Pinpoint the cell where the given text exists, returning its (X, Y) midpoint coordinate. 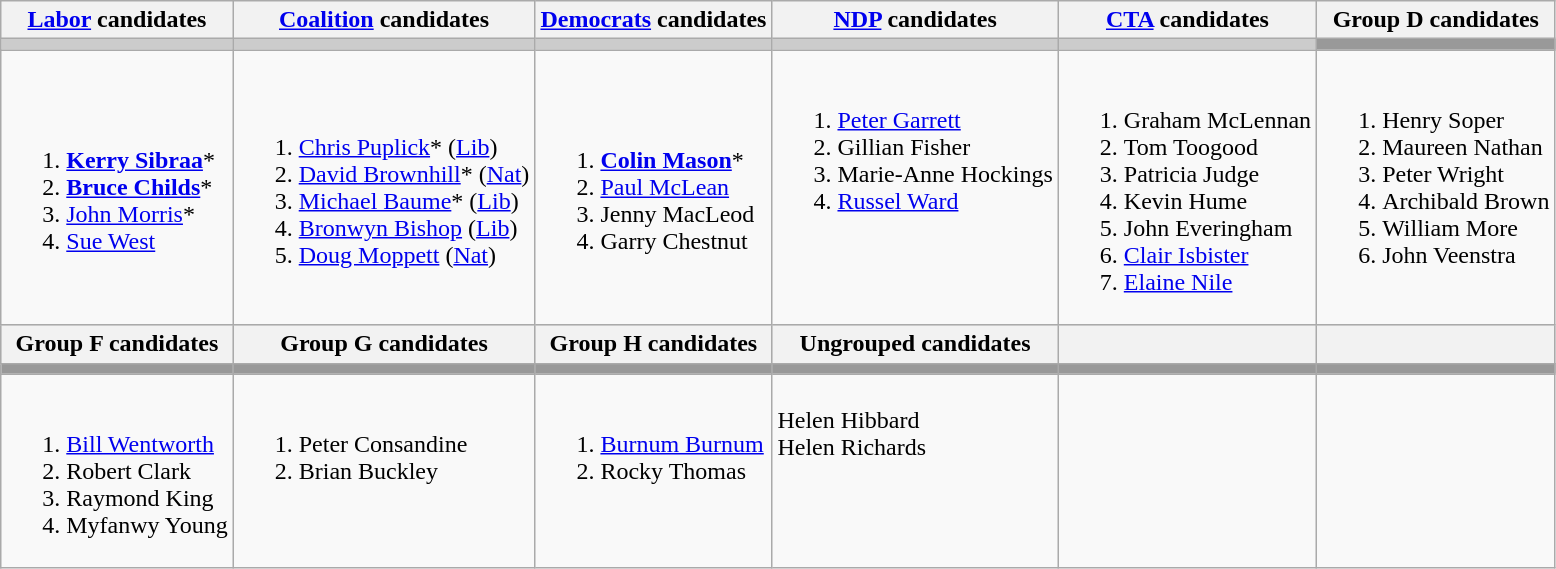
CTA candidates (1187, 20)
Chris Puplick* (Lib)David Brownhill* (Nat)Michael Baume* (Lib)Bronwyn Bishop (Lib)Doug Moppett (Nat) (384, 188)
Helen Hibbard Helen Richards (915, 471)
Labor candidates (117, 20)
Henry SoperMaureen NathanPeter WrightArchibald BrownWilliam MoreJohn Veenstra (1436, 188)
Coalition candidates (384, 20)
Peter GarrettGillian FisherMarie-Anne HockingsRussel Ward (915, 188)
Kerry Sibraa*Bruce Childs*John Morris*Sue West (117, 188)
Graham McLennanTom ToogoodPatricia JudgeKevin HumeJohn EveringhamClair IsbisterElaine Nile (1187, 188)
Colin Mason*Paul McLeanJenny MacLeodGarry Chestnut (654, 188)
Burnum BurnumRocky Thomas (654, 471)
Group H candidates (654, 344)
Group G candidates (384, 344)
Democrats candidates (654, 20)
Group F candidates (117, 344)
Peter ConsandineBrian Buckley (384, 471)
Group D candidates (1436, 20)
NDP candidates (915, 20)
Ungrouped candidates (915, 344)
Bill WentworthRobert ClarkRaymond KingMyfanwy Young (117, 471)
